Search for the cell housing the specified text and yield its [x, y] center coordinate. 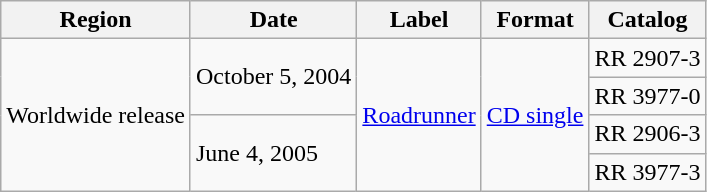
RR 2907-3 [648, 58]
Catalog [648, 20]
Format [535, 20]
Region [96, 20]
Label [419, 20]
June 4, 2005 [273, 153]
RR 3977-3 [648, 172]
October 5, 2004 [273, 77]
Date [273, 20]
Worldwide release [96, 115]
Roadrunner [419, 115]
CD single [535, 115]
RR 2906-3 [648, 134]
RR 3977-0 [648, 96]
